Capture the cell that displays the provided text and extract its (x, y) central coordinate. 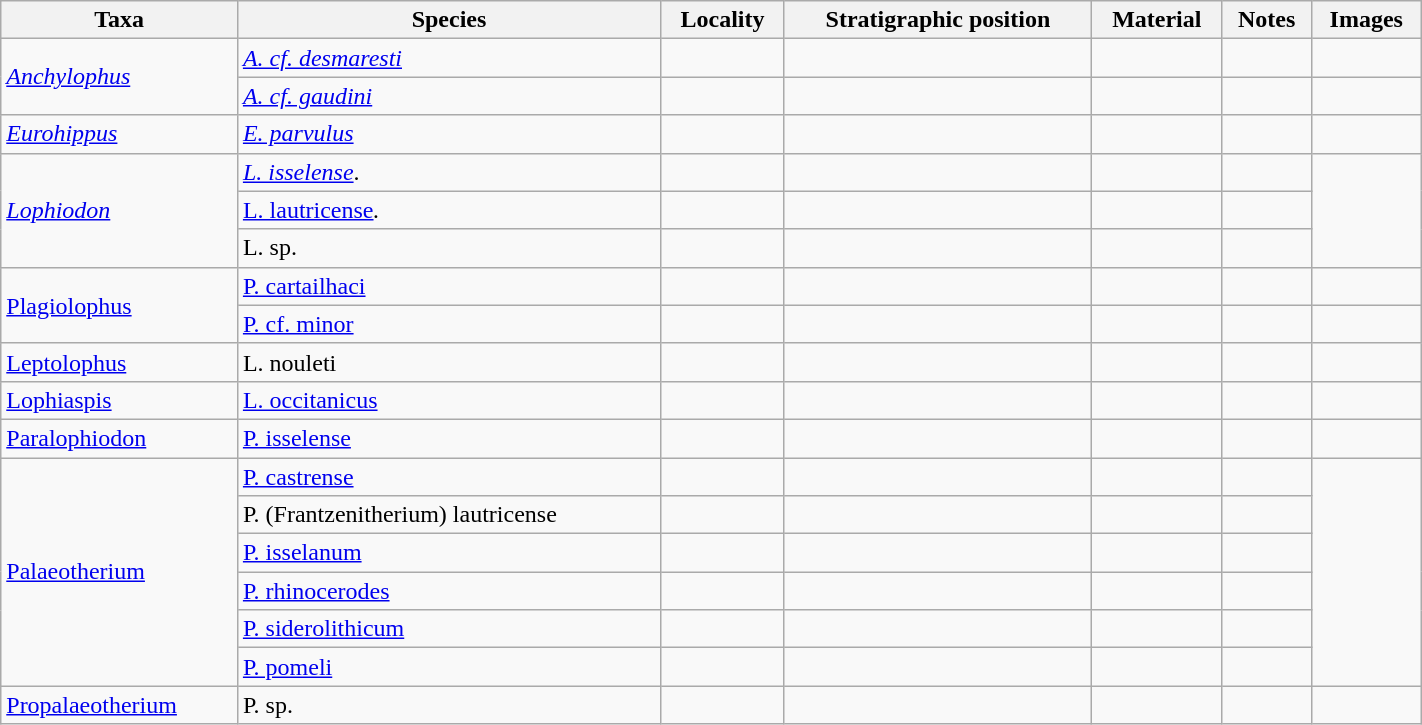
L. sp. (448, 248)
P. (Frantzenitherium) lautricense (448, 515)
P. pomeli (448, 667)
Eurohippus (120, 134)
Taxa (120, 20)
L. isselense. (448, 172)
P. siderolithicum (448, 629)
Propalaeotherium (120, 705)
A. cf. desmaresti (448, 58)
P. sp. (448, 705)
Plagiolophus (120, 305)
P. isselense (448, 438)
P. cf. minor (448, 324)
Notes (1266, 20)
Lophiodon (120, 210)
E. parvulus (448, 134)
P. castrense (448, 477)
P. cartailhaci (448, 286)
Palaeotherium (120, 572)
A. cf. gaudini (448, 96)
L. nouleti (448, 362)
L. occitanicus (448, 400)
Locality (723, 20)
Images (1366, 20)
Stratigraphic position (938, 20)
P. rhinocerodes (448, 591)
Anchylophus (120, 77)
Species (448, 20)
Material (1156, 20)
Lophiaspis (120, 400)
L. lautricense. (448, 210)
P. isselanum (448, 553)
Paralophiodon (120, 438)
Leptolophus (120, 362)
